Scan for the cell matching the given text and deliver its [x, y] coordinate at center. 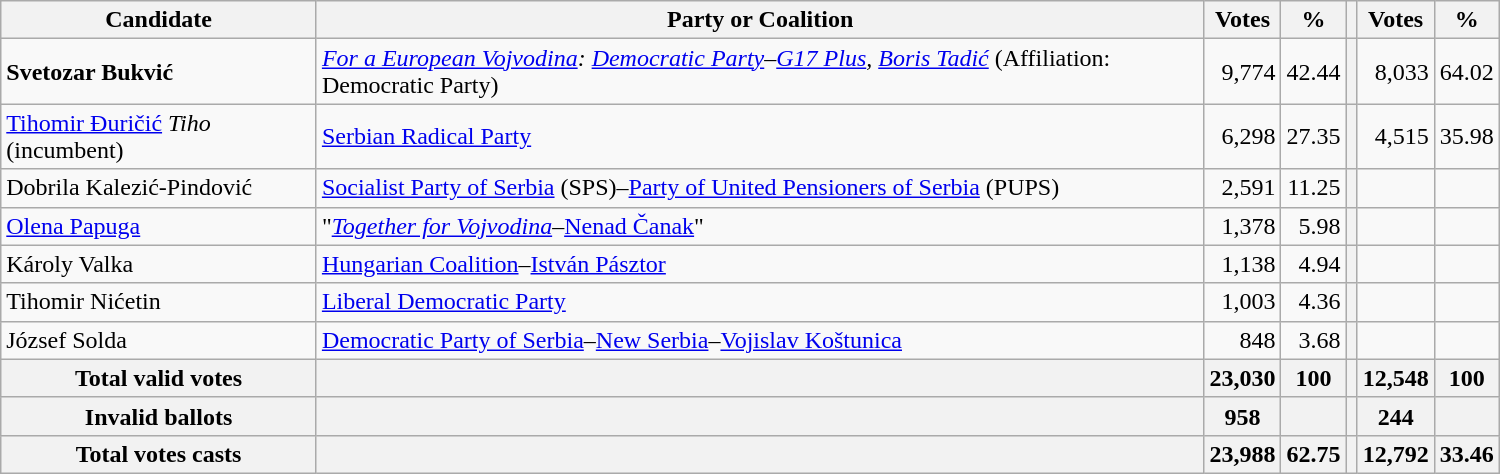
4,515 [1396, 136]
Invalid ballots [159, 416]
1,378 [1242, 226]
4.94 [1314, 264]
Olena Papuga [159, 226]
Democratic Party of Serbia–New Serbia–Vojislav Koštunica [760, 340]
Dobrila Kalezić-Pindović [159, 188]
Socialist Party of Serbia (SPS)–Party of United Pensioners of Serbia (PUPS) [760, 188]
Svetozar Bukvić [159, 72]
23,030 [1242, 378]
Candidate [159, 20]
64.02 [1466, 72]
1,138 [1242, 264]
For a European Vojvodina: Democratic Party–G17 Plus, Boris Tadić (Affiliation: Democratic Party) [760, 72]
23,988 [1242, 454]
8,033 [1396, 72]
12,548 [1396, 378]
4.36 [1314, 302]
3.68 [1314, 340]
"Together for Vojvodina–Nenad Čanak" [760, 226]
33.46 [1466, 454]
Hungarian Coalition–István Pásztor [760, 264]
Károly Valka [159, 264]
5.98 [1314, 226]
Tihomir Đuričić Tiho (incumbent) [159, 136]
Total votes casts [159, 454]
958 [1242, 416]
244 [1396, 416]
József Solda [159, 340]
1,003 [1242, 302]
2,591 [1242, 188]
Tihomir Nićetin [159, 302]
42.44 [1314, 72]
6,298 [1242, 136]
Party or Coalition [760, 20]
9,774 [1242, 72]
12,792 [1396, 454]
Total valid votes [159, 378]
Liberal Democratic Party [760, 302]
11.25 [1314, 188]
848 [1242, 340]
Serbian Radical Party [760, 136]
27.35 [1314, 136]
62.75 [1314, 454]
35.98 [1466, 136]
